Return the [x, y] coordinate for the center point of the cell that contains the specified text.  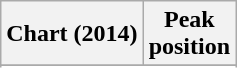
Peakposition [189, 34]
Chart (2014) [72, 34]
